Identify which cell holds the provided text, then report its (x, y) central coordinate. 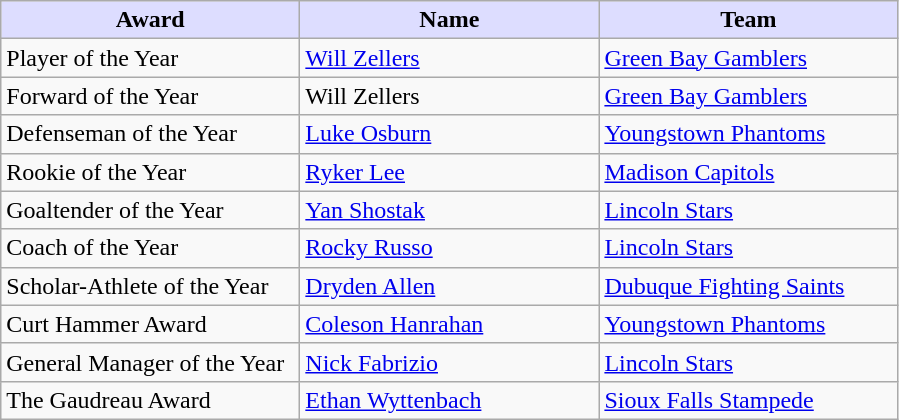
The Gaudreau Award (150, 400)
Defenseman of the Year (150, 134)
Curt Hammer Award (150, 324)
Scholar-Athlete of the Year (150, 286)
Ryker Lee (450, 172)
Coach of the Year (150, 248)
General Manager of the Year (150, 362)
Madison Capitols (748, 172)
Dubuque Fighting Saints (748, 286)
Goaltender of the Year (150, 210)
Team (748, 20)
Luke Osburn (450, 134)
Yan Shostak (450, 210)
Sioux Falls Stampede (748, 400)
Rocky Russo (450, 248)
Coleson Hanrahan (450, 324)
Ethan Wyttenbach (450, 400)
Player of the Year (150, 58)
Rookie of the Year (150, 172)
Name (450, 20)
Dryden Allen (450, 286)
Award (150, 20)
Forward of the Year (150, 96)
Nick Fabrizio (450, 362)
